Extract the [X, Y] coordinate from the center of the cell holding the provided text.  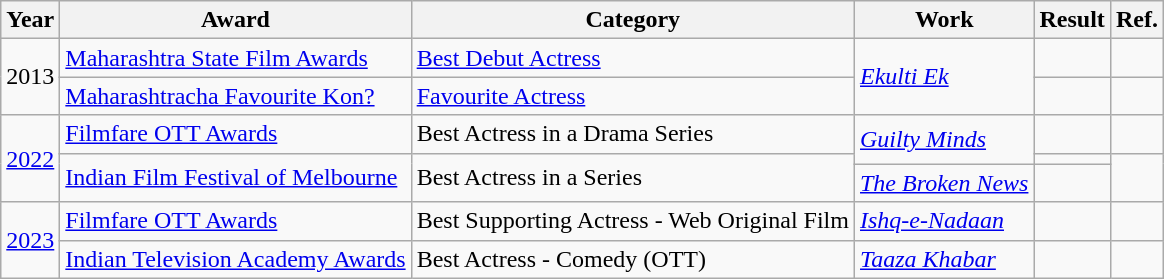
Maharashtracha Favourite Kon? [236, 96]
Best Actress - Comedy (OTT) [632, 259]
Ekulti Ek [944, 77]
2022 [30, 158]
Taaza Khabar [944, 259]
Best Actress in a Series [632, 178]
Work [944, 20]
Favourite Actress [632, 96]
2023 [30, 240]
2013 [30, 77]
Result [1072, 20]
Ref. [1136, 20]
Indian Film Festival of Melbourne [236, 178]
Guilty Minds [944, 140]
Best Actress in a Drama Series [632, 134]
Year [30, 20]
The Broken News [944, 183]
Best Supporting Actress - Web Original Film [632, 221]
Award [236, 20]
Ishq-e-Nadaan [944, 221]
Best Debut Actress [632, 58]
Indian Television Academy Awards [236, 259]
Maharashtra State Film Awards [236, 58]
Category [632, 20]
